From the cell containing the given text, extract its center point as [x, y] coordinate. 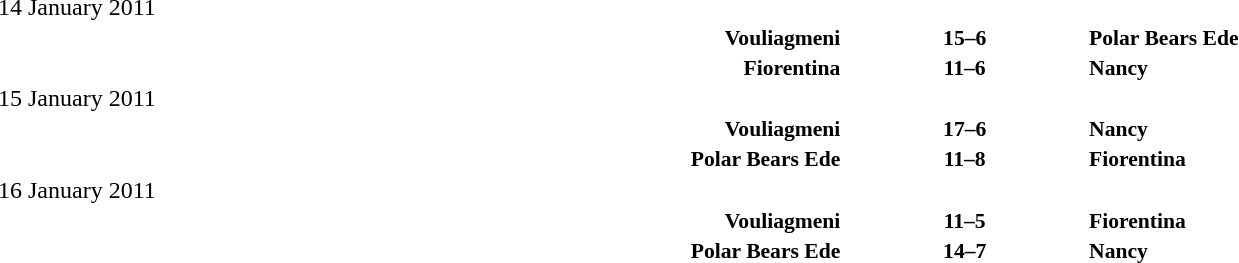
11–8 [964, 159]
11–6 [964, 68]
17–6 [964, 129]
15–6 [964, 38]
11–5 [964, 220]
